Determine the (x, y) coordinate at the center of the cell enclosing the given text.  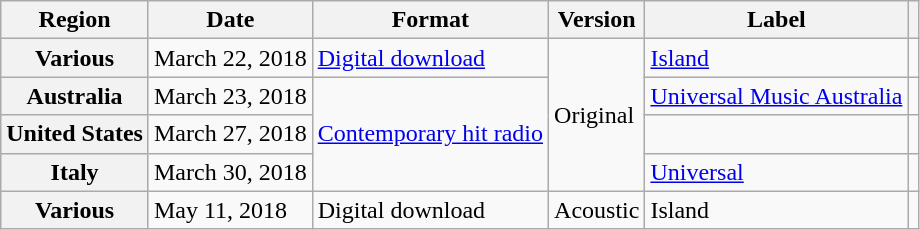
March 27, 2018 (230, 134)
Universal Music Australia (776, 96)
March 23, 2018 (230, 96)
Italy (75, 172)
Region (75, 20)
Contemporary hit radio (430, 134)
Format (430, 20)
Australia (75, 96)
May 11, 2018 (230, 210)
Universal (776, 172)
Acoustic (597, 210)
March 22, 2018 (230, 58)
March 30, 2018 (230, 172)
Version (597, 20)
Original (597, 115)
Date (230, 20)
United States (75, 134)
Label (776, 20)
